Pinpoint the cell where the given text exists, returning its (X, Y) midpoint coordinate. 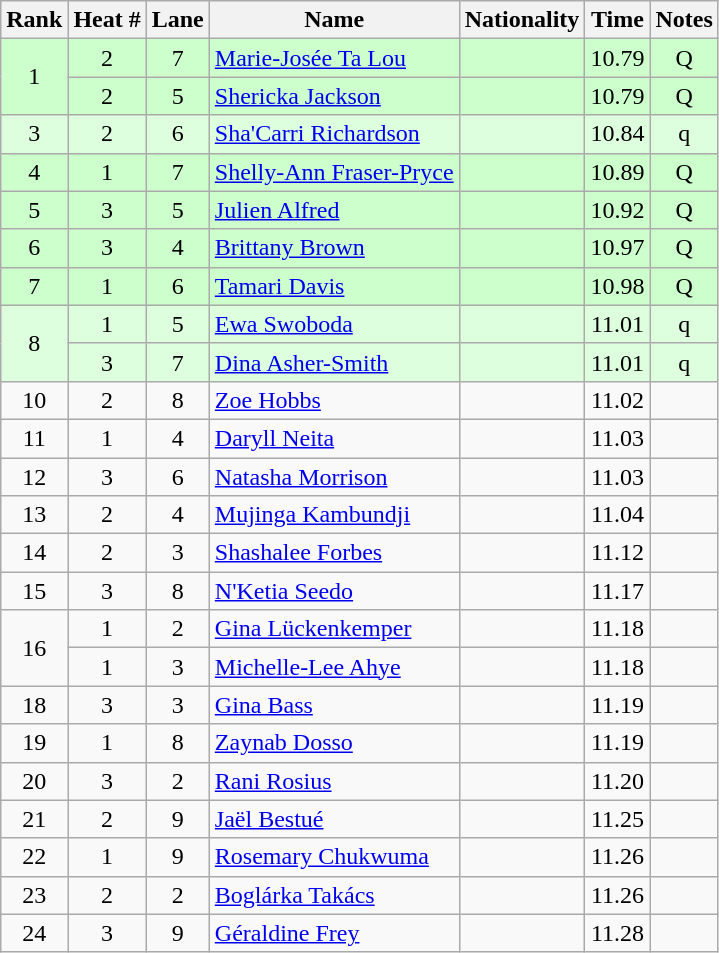
Nationality (522, 20)
Shashalee Forbes (334, 553)
Géraldine Frey (334, 933)
10.89 (618, 172)
Time (618, 20)
Boglárka Takács (334, 895)
15 (34, 591)
Rank (34, 20)
16 (34, 648)
10.97 (618, 248)
11.20 (618, 781)
Daryll Neita (334, 438)
Dina Asher-Smith (334, 362)
11.12 (618, 553)
Shelly-Ann Fraser-Pryce (334, 172)
23 (34, 895)
10 (34, 400)
Ewa Swoboda (334, 324)
11.25 (618, 819)
Brittany Brown (334, 248)
Julien Alfred (334, 210)
Gina Bass (334, 705)
Mujinga Kambundji (334, 515)
Zoe Hobbs (334, 400)
14 (34, 553)
10.84 (618, 134)
22 (34, 857)
Marie-Josée Ta Lou (334, 58)
Rani Rosius (334, 781)
20 (34, 781)
Michelle-Lee Ahye (334, 667)
11.17 (618, 591)
21 (34, 819)
13 (34, 515)
11 (34, 438)
Gina Lückenkemper (334, 629)
Lane (178, 20)
12 (34, 477)
11.28 (618, 933)
11.04 (618, 515)
Name (334, 20)
10.98 (618, 286)
Natasha Morrison (334, 477)
Heat # (107, 20)
N'Ketia Seedo (334, 591)
11.02 (618, 400)
24 (34, 933)
Jaël Bestué (334, 819)
18 (34, 705)
Rosemary Chukwuma (334, 857)
Shericka Jackson (334, 96)
Notes (684, 20)
19 (34, 743)
10.92 (618, 210)
Zaynab Dosso (334, 743)
Sha'Carri Richardson (334, 134)
Tamari Davis (334, 286)
